Identify which cell holds the provided text, then report its [x, y] central coordinate. 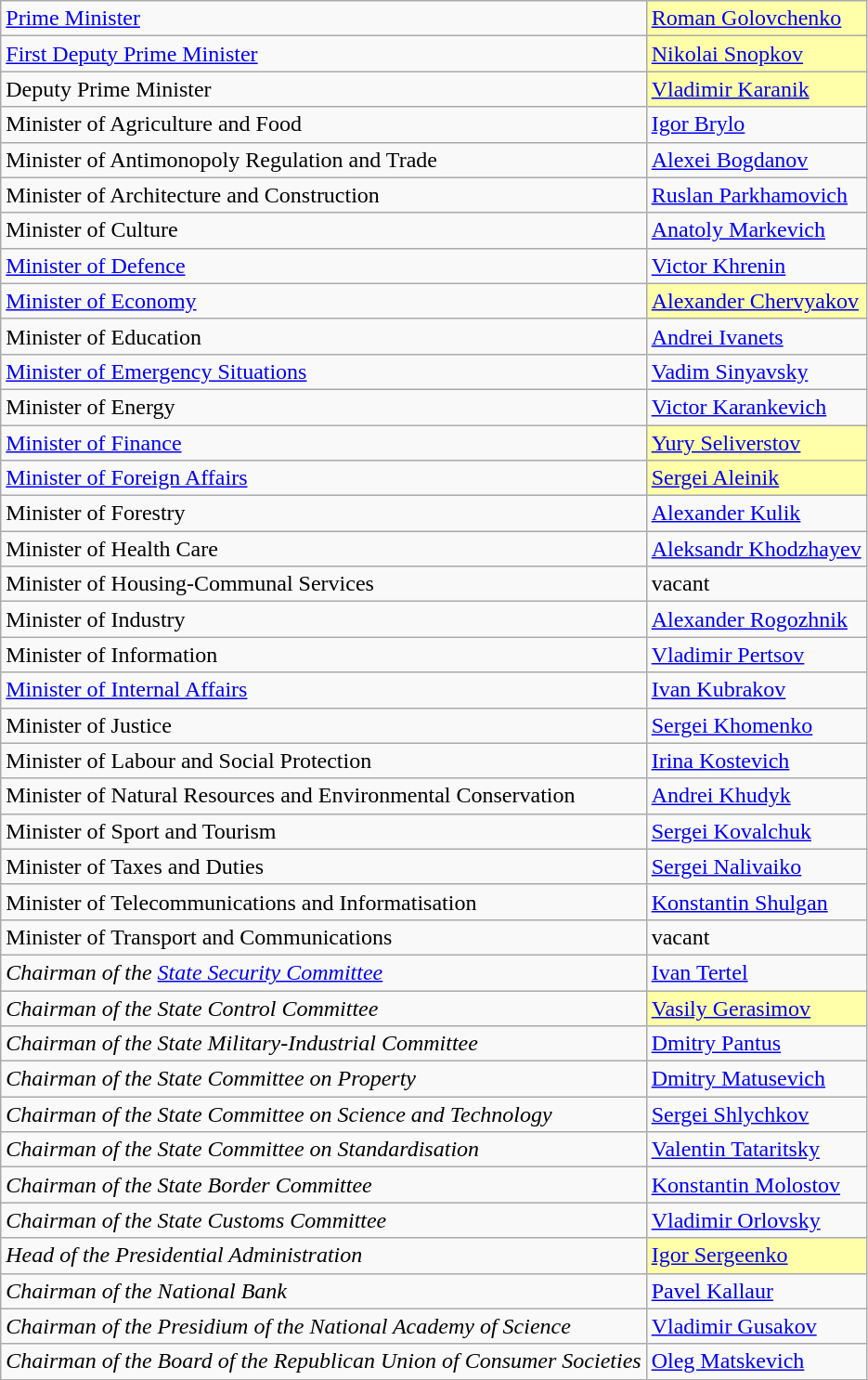
Minister of Sport and Tourism [323, 831]
Chairman of the State Customs Committee [323, 1220]
Vasily Gerasimov [756, 1008]
Minister of Foreign Affairs [323, 478]
Roman Golovchenko [756, 19]
Minister of Defence [323, 266]
Dmitry Matusevich [756, 1079]
Aleksandr Khodzhayev [756, 549]
Minister of Transport and Communications [323, 937]
Minister of Taxes and Duties [323, 866]
Vladimir Gusakov [756, 1326]
Minister of Health Care [323, 549]
Sergei Khomenko [756, 725]
Head of the Presidential Administration [323, 1256]
Chairman of the State Committee on Science and Technology [323, 1114]
Irina Kostevich [756, 761]
Alexander Rogozhnik [756, 619]
Igor Sergeenko [756, 1256]
Minister of Energy [323, 407]
Chairman of the National Bank [323, 1291]
Ivan Tertel [756, 972]
Ruslan Parkhamovich [756, 195]
Dmitry Pantus [756, 1044]
Chairman of the State Border Committee [323, 1185]
Chairman of the State Control Committee [323, 1008]
Minister of Emergency Situations [323, 371]
Minister of Internal Affairs [323, 690]
Yury Seliverstov [756, 443]
Chairman of the State Security Committee [323, 972]
Prime Minister [323, 19]
Minister of Information [323, 655]
Vladimir Orlovsky [756, 1220]
Minister of Agriculture and Food [323, 124]
Minister of Economy [323, 301]
Chairman of the State Military-Industrial Committee [323, 1044]
Minister of Culture [323, 230]
Konstantin Molostov [756, 1185]
Minister of Finance [323, 443]
Valentin Tataritsky [756, 1150]
Minister of Natural Resources and Environmental Conservation [323, 796]
Igor Brylo [756, 124]
Sergei Nalivaiko [756, 866]
Minister of Labour and Social Protection [323, 761]
Pavel Kallaur [756, 1291]
Chairman of the Board of the Republican Union of Consumer Societies [323, 1361]
Vadim Sinyavsky [756, 371]
Oleg Matskevich [756, 1361]
Minister of Justice [323, 725]
Minister of Education [323, 336]
Alexander Kulik [756, 514]
Chairman of the Presidium of the National Academy of Science [323, 1326]
Minister of Forestry [323, 514]
Sergei Shlychkov [756, 1114]
Sergei Aleinik [756, 478]
Victor Khrenin [756, 266]
Vladimir Karanik [756, 89]
Alexander Chervyakov [756, 301]
Ivan Kubrakov [756, 690]
Minister of Antimonopoly Regulation and Trade [323, 160]
Minister of Housing-Communal Services [323, 584]
Minister of Industry [323, 619]
Nikolai Snopkov [756, 54]
Sergei Kovalchuk [756, 831]
First Deputy Prime Minister [323, 54]
Andrei Khudyk [756, 796]
Chairman of the State Committee on Standardisation [323, 1150]
Victor Karankevich [756, 407]
Deputy Prime Minister [323, 89]
Andrei Ivanets [756, 336]
Minister of Architecture and Construction [323, 195]
Vladimir Pertsov [756, 655]
Minister of Telecommunications and Informatisation [323, 902]
Konstantin Shulgan [756, 902]
Chairman of the State Committee on Property [323, 1079]
Anatoly Markevich [756, 230]
Alexei Bogdanov [756, 160]
